Provide the (X, Y) coordinate of the cell's center where the given text is located.  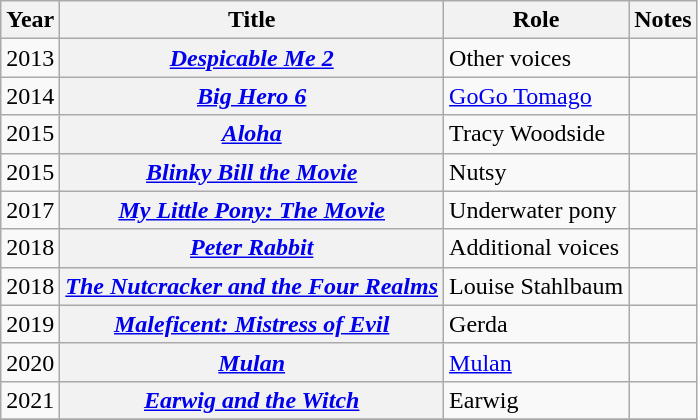
Role (536, 20)
Year (30, 20)
Tracy Woodside (536, 134)
Louise Stahlbaum (536, 286)
2020 (30, 362)
My Little Pony: The Movie (252, 210)
2013 (30, 58)
Nutsy (536, 172)
2014 (30, 96)
Big Hero 6 (252, 96)
Title (252, 20)
Gerda (536, 324)
GoGo Tomago (536, 96)
2017 (30, 210)
Aloha (252, 134)
The Nutcracker and the Four Realms (252, 286)
Peter Rabbit (252, 248)
Maleficent: Mistress of Evil (252, 324)
Notes (663, 20)
Other voices (536, 58)
Despicable Me 2 (252, 58)
Earwig (536, 400)
Blinky Bill the Movie (252, 172)
2019 (30, 324)
2021 (30, 400)
Earwig and the Witch (252, 400)
Additional voices (536, 248)
Underwater pony (536, 210)
